Identify which cell holds the provided text, then report its (x, y) central coordinate. 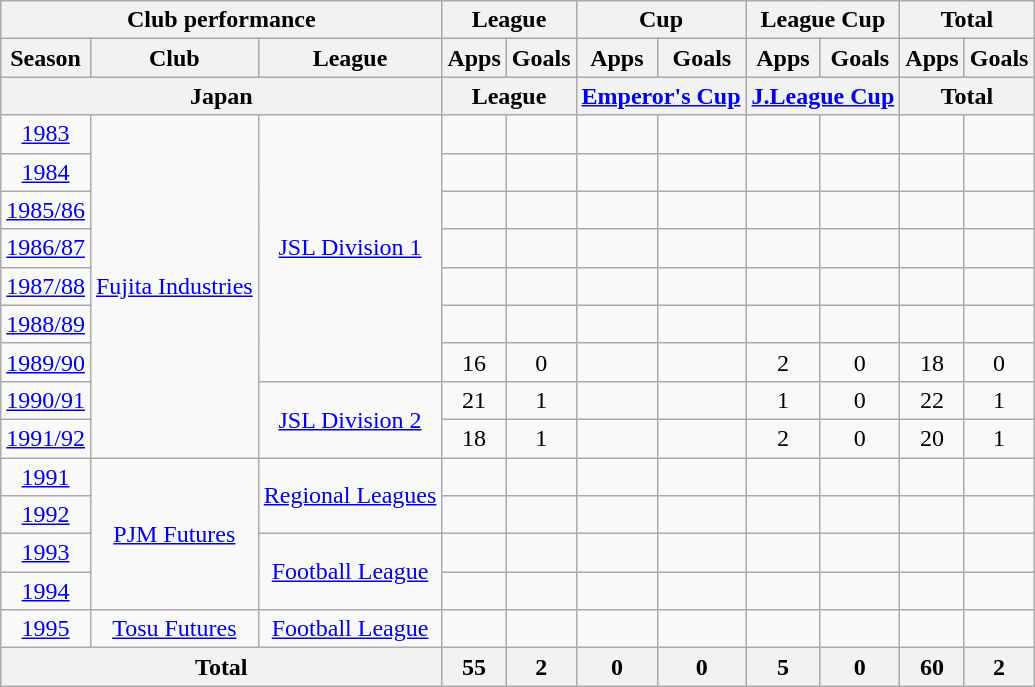
60 (932, 667)
1994 (46, 591)
1984 (46, 172)
1992 (46, 515)
Club (174, 58)
5 (783, 667)
16 (474, 362)
1993 (46, 553)
1986/87 (46, 248)
1985/86 (46, 210)
1989/90 (46, 362)
1987/88 (46, 286)
1995 (46, 629)
Emperor's Cup (661, 96)
21 (474, 400)
J.League Cup (823, 96)
PJM Futures (174, 534)
1988/89 (46, 324)
22 (932, 400)
League Cup (823, 20)
JSL Division 2 (350, 419)
1991/92 (46, 438)
1990/91 (46, 400)
Regional Leagues (350, 496)
Japan (222, 96)
20 (932, 438)
Tosu Futures (174, 629)
55 (474, 667)
Cup (661, 20)
1991 (46, 477)
Club performance (222, 20)
Fujita Industries (174, 286)
1983 (46, 134)
JSL Division 1 (350, 248)
Season (46, 58)
